From the cell containing the given text, extract its center point as [x, y] coordinate. 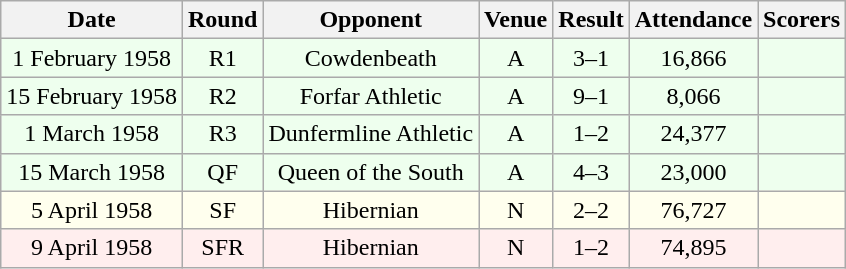
Result [591, 20]
R2 [222, 96]
74,895 [693, 248]
SFR [222, 248]
SF [222, 210]
Scorers [802, 20]
76,727 [693, 210]
9 April 1958 [92, 248]
9–1 [591, 96]
Venue [516, 20]
Round [222, 20]
24,377 [693, 134]
3–1 [591, 58]
Cowdenbeath [371, 58]
R3 [222, 134]
1 March 1958 [92, 134]
16,866 [693, 58]
Date [92, 20]
4–3 [591, 172]
5 April 1958 [92, 210]
Forfar Athletic [371, 96]
23,000 [693, 172]
Opponent [371, 20]
Queen of the South [371, 172]
Dunfermline Athletic [371, 134]
Attendance [693, 20]
R1 [222, 58]
8,066 [693, 96]
2–2 [591, 210]
QF [222, 172]
15 March 1958 [92, 172]
1 February 1958 [92, 58]
15 February 1958 [92, 96]
